Determine the [X, Y] coordinate at the center of the cell enclosing the given text.  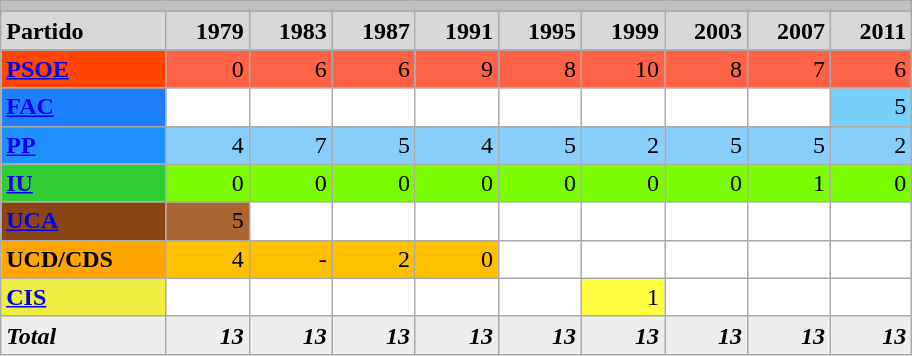
PSOE [84, 69]
1995 [540, 31]
UCA [84, 221]
1983 [290, 31]
2011 [872, 31]
1999 [622, 31]
Partido [84, 31]
9 [456, 69]
2007 [790, 31]
CIS [84, 297]
Total [84, 335]
2003 [706, 31]
UCD/CDS [84, 259]
1987 [374, 31]
1979 [208, 31]
IU [84, 183]
1991 [456, 31]
PP [84, 145]
- [290, 259]
10 [622, 69]
FAC [84, 107]
